Capture the cell that displays the provided text and extract its [X, Y] central coordinate. 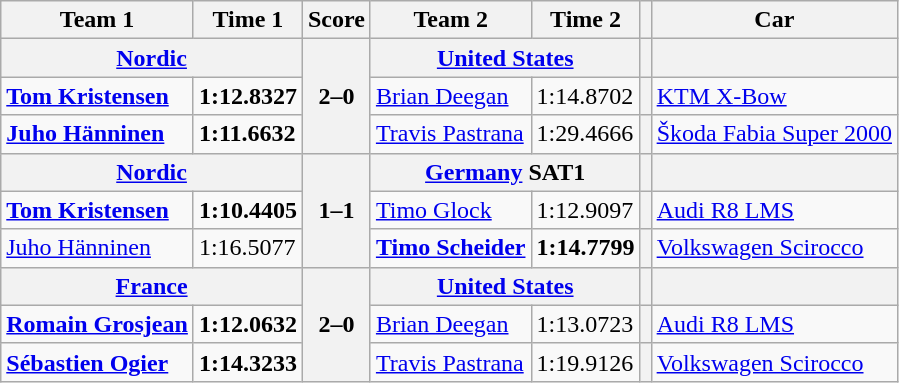
Car [774, 20]
Score [336, 20]
1:12.9097 [586, 210]
Timo Glock [450, 210]
Time 2 [586, 20]
Škoda Fabia Super 2000 [774, 134]
France [152, 286]
1:12.8327 [248, 96]
Timo Scheider [450, 248]
Team 1 [98, 20]
Germany SAT1 [505, 172]
KTM X-Bow [774, 96]
1:16.5077 [248, 248]
1:13.0723 [586, 324]
1:12.0632 [248, 324]
1:14.8702 [586, 96]
Romain Grosjean [98, 324]
Team 2 [450, 20]
Sébastien Ogier [98, 362]
1:19.9126 [586, 362]
1:14.7799 [586, 248]
Time 1 [248, 20]
1:11.6632 [248, 134]
1:29.4666 [586, 134]
1:14.3233 [248, 362]
1–1 [336, 210]
1:10.4405 [248, 210]
